Find where the given text appears and provide that cell's center as [X, Y] coordinate. 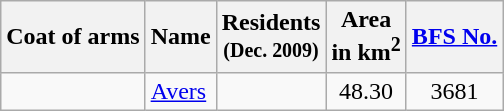
BFS No. [454, 37]
Coat of arms [73, 37]
Area in km2 [366, 37]
Name [180, 37]
3681 [454, 91]
Avers [180, 91]
Residents(Dec. 2009) [271, 37]
48.30 [366, 91]
